Return the [X, Y] coordinate for the center point of the cell that contains the specified text.  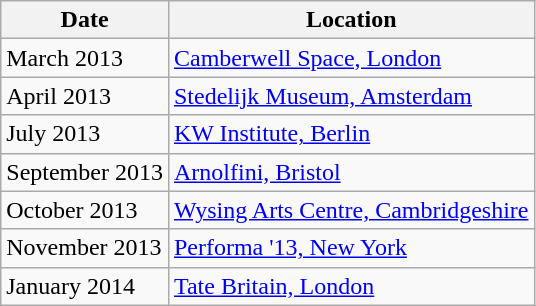
September 2013 [85, 172]
November 2013 [85, 248]
Wysing Arts Centre, Cambridgeshire [351, 210]
KW Institute, Berlin [351, 134]
Date [85, 20]
July 2013 [85, 134]
Camberwell Space, London [351, 58]
April 2013 [85, 96]
Location [351, 20]
Performa '13, New York [351, 248]
Stedelijk Museum, Amsterdam [351, 96]
Arnolfini, Bristol [351, 172]
March 2013 [85, 58]
October 2013 [85, 210]
Tate Britain, London [351, 286]
January 2014 [85, 286]
